Search for the cell housing the specified text and yield its [x, y] center coordinate. 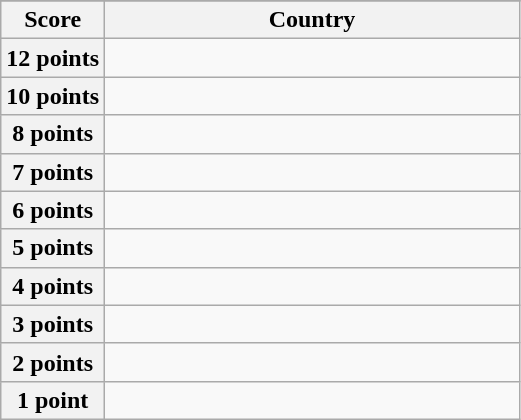
7 points [53, 172]
6 points [53, 210]
2 points [53, 362]
4 points [53, 286]
10 points [53, 96]
12 points [53, 58]
Country [312, 20]
3 points [53, 324]
Score [53, 20]
8 points [53, 134]
5 points [53, 248]
1 point [53, 400]
